Identify which cell holds the provided text, then report its (x, y) central coordinate. 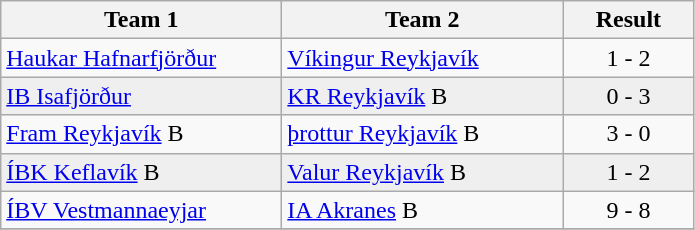
KR Reykjavík B (422, 96)
ÍBV Vestmannaeyjar (142, 210)
IA Akranes B (422, 210)
IB Isafjörður (142, 96)
þrottur Reykjavík B (422, 134)
Result (628, 20)
3 - 0 (628, 134)
9 - 8 (628, 210)
Team 1 (142, 20)
Team 2 (422, 20)
Víkingur Reykjavík (422, 58)
Fram Reykjavík B (142, 134)
0 - 3 (628, 96)
ÍBK Keflavík B (142, 172)
Valur Reykjavík B (422, 172)
Haukar Hafnarfjörður (142, 58)
